Provide the (X, Y) coordinate of the cell's center where the given text is located.  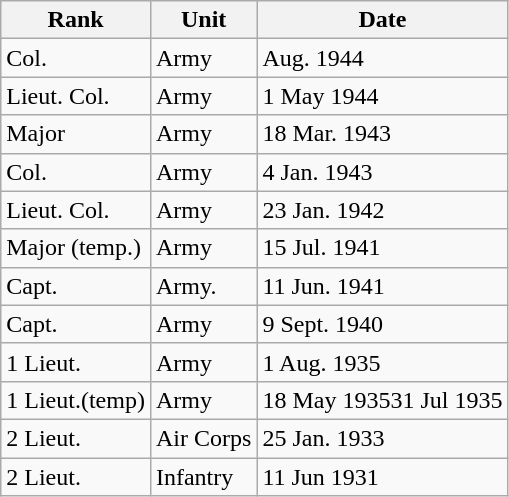
Aug. 1944 (382, 58)
1 Lieut. (76, 362)
Infantry (203, 477)
1 May 1944 (382, 96)
23 Jan. 1942 (382, 210)
9 Sept. 1940 (382, 324)
Rank (76, 20)
18 May 193531 Jul 1935 (382, 400)
4 Jan. 1943 (382, 172)
Army. (203, 286)
Major (76, 134)
11 Jun 1931 (382, 477)
Date (382, 20)
1 Aug. 1935 (382, 362)
Unit (203, 20)
15 Jul. 1941 (382, 248)
1 Lieut.(temp) (76, 400)
Air Corps (203, 438)
18 Mar. 1943 (382, 134)
Major (temp.) (76, 248)
25 Jan. 1933 (382, 438)
11 Jun. 1941 (382, 286)
